Pinpoint the cell where the given text exists, returning its [X, Y] midpoint coordinate. 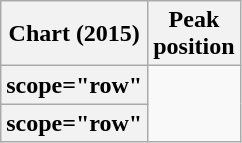
Peakposition [194, 34]
Chart (2015) [74, 34]
